For the text-containing cell, return its midpoint in (X, Y) coordinate format. 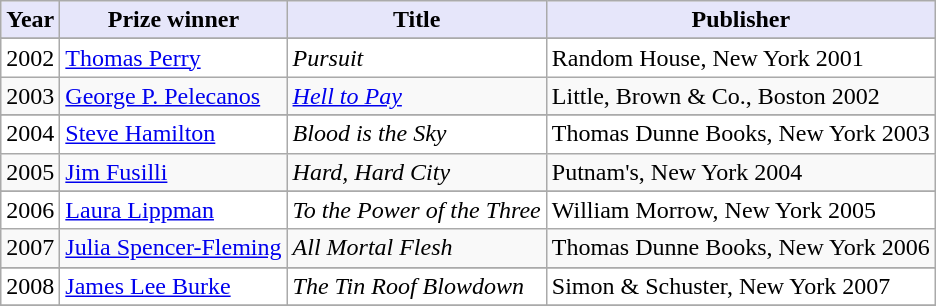
Laura Lippman (174, 210)
Prize winner (174, 20)
Publisher (740, 20)
Steve Hamilton (174, 134)
Pursuit (416, 58)
To the Power of the Three (416, 210)
Thomas Perry (174, 58)
Thomas Dunne Books, New York 2003 (740, 134)
Little, Brown & Co., Boston 2002 (740, 96)
William Morrow, New York 2005 (740, 210)
2003 (30, 96)
George P. Pelecanos (174, 96)
2007 (30, 248)
Blood is the Sky (416, 134)
Hell to Pay (416, 96)
2005 (30, 172)
James Lee Burke (174, 286)
Random House, New York 2001 (740, 58)
Julia Spencer-Fleming (174, 248)
Simon & Schuster, New York 2007 (740, 286)
All Mortal Flesh (416, 248)
2008 (30, 286)
Jim Fusilli (174, 172)
2002 (30, 58)
Thomas Dunne Books, New York 2006 (740, 248)
Putnam's, New York 2004 (740, 172)
2006 (30, 210)
2004 (30, 134)
Hard, Hard City (416, 172)
Title (416, 20)
The Tin Roof Blowdown (416, 286)
Year (30, 20)
